Find where the given text appears and provide that cell's center as (X, Y) coordinate. 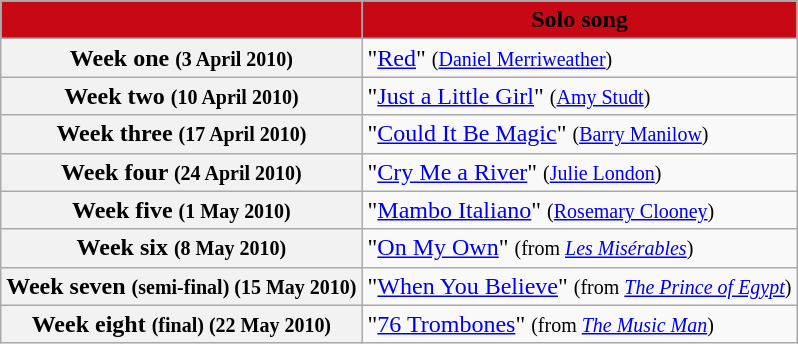
"When You Believe" (from The Prince of Egypt) (580, 286)
Solo song (580, 20)
Week one (3 April 2010) (182, 58)
Week two (10 April 2010) (182, 96)
"Just a Little Girl" (Amy Studt) (580, 96)
"76 Trombones" (from The Music Man) (580, 324)
Week seven (semi-final) (15 May 2010) (182, 286)
Week three (17 April 2010) (182, 134)
Week four (24 April 2010) (182, 172)
Week six (8 May 2010) (182, 248)
"Could It Be Magic" (Barry Manilow) (580, 134)
"Cry Me a River" (Julie London) (580, 172)
Week eight (final) (22 May 2010) (182, 324)
Week five (1 May 2010) (182, 210)
"On My Own" (from Les Misérables) (580, 248)
"Mambo Italiano" (Rosemary Clooney) (580, 210)
"Red" (Daniel Merriweather) (580, 58)
